Return the [x, y] coordinate for the center point of the cell that contains the specified text.  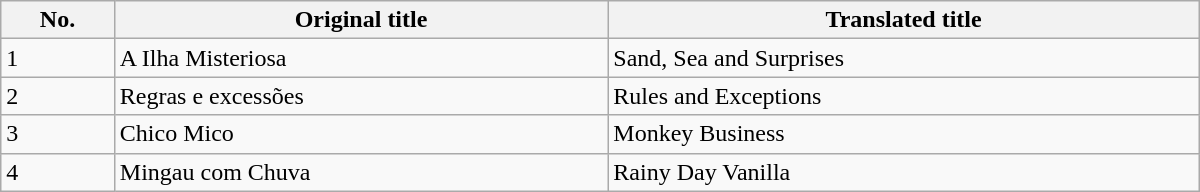
Monkey Business [904, 134]
Rules and Exceptions [904, 96]
3 [58, 134]
Sand, Sea and Surprises [904, 58]
Rainy Day Vanilla [904, 172]
Translated title [904, 20]
Regras e excessões [361, 96]
Original title [361, 20]
A Ilha Misteriosa [361, 58]
2 [58, 96]
4 [58, 172]
Chico Mico [361, 134]
1 [58, 58]
No. [58, 20]
Mingau com Chuva [361, 172]
